Capture the cell that displays the provided text and extract its [X, Y] central coordinate. 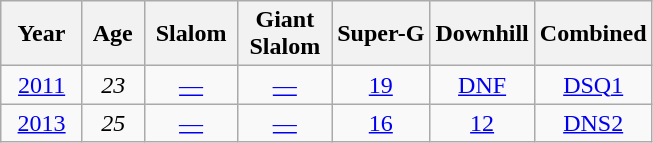
Super-G [381, 34]
2013 [42, 123]
23 [113, 85]
2011 [42, 85]
Downhill [482, 34]
16 [381, 123]
12 [482, 123]
DNF [482, 85]
19 [381, 85]
25 [113, 123]
Giant Slalom [285, 34]
DSQ1 [593, 85]
Age [113, 34]
Year [42, 34]
Combined [593, 34]
Slalom [191, 34]
DNS2 [593, 123]
